From the cell containing the given text, extract its center point as (x, y) coordinate. 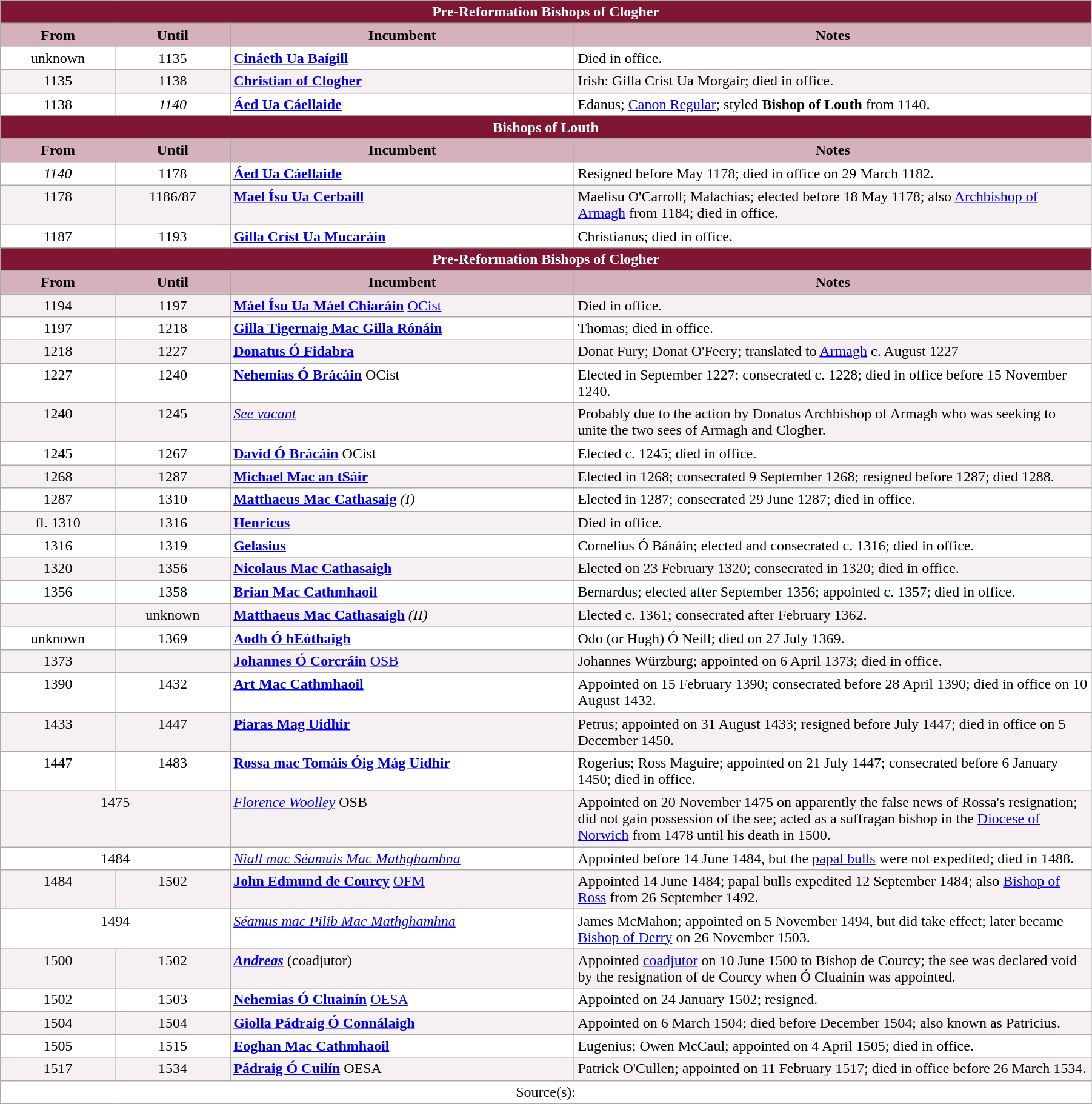
John Edmund de Courcy OFM (402, 890)
Cináeth Ua Baígill (402, 58)
1500 (58, 969)
1390 (58, 692)
Gilla Tigernaig Mac Gilla Rónáin (402, 329)
1505 (58, 1046)
Irish: Gilla Críst Ua Morgair; died in office. (833, 81)
Appointed on 15 February 1390; consecrated before 28 April 1390; died in office on 10 August 1432. (833, 692)
1483 (172, 771)
1517 (58, 1069)
Máel Ísu Ua Máel Chiaráin OCist (402, 305)
Elected in September 1227; consecrated c. 1228; died in office before 15 November 1240. (833, 383)
Elected on 23 February 1320; consecrated in 1320; died in office. (833, 569)
David Ó Brácáin OCist (402, 453)
Donatus Ó Fidabra (402, 352)
1187 (58, 236)
Gilla Críst Ua Mucaráin (402, 236)
Bishops of Louth (546, 127)
Appointed coadjutor on 10 June 1500 to Bishop de Courcy; the see was declared void by the resignation of de Courcy when Ó Cluainín was appointed. (833, 969)
1373 (58, 661)
1494 (115, 929)
Brian Mac Cathmhaoil (402, 592)
fl. 1310 (58, 523)
See vacant (402, 422)
Piaras Mag Uidhir (402, 731)
Matthaeus Mac Cathasaig (I) (402, 500)
Eugenius; Owen McCaul; appointed on 4 April 1505; died in office. (833, 1046)
Andreas (coadjutor) (402, 969)
1268 (58, 477)
1310 (172, 500)
Art Mac Cathmhaoil (402, 692)
Edanus; Canon Regular; styled Bishop of Louth from 1140. (833, 104)
Nehemias Ó Brácáin OCist (402, 383)
Giolla Pádraig Ó Connálaigh (402, 1023)
1515 (172, 1046)
Appointed on 6 March 1504; died before December 1504; also known as Patricius. (833, 1023)
Donat Fury; Donat O'Feery; translated to Armagh c. August 1227 (833, 352)
1369 (172, 638)
Petrus; appointed on 31 August 1433; resigned before July 1447; died in office on 5 December 1450. (833, 731)
Resigned before May 1178; died in office on 29 March 1182. (833, 173)
1503 (172, 1000)
1194 (58, 305)
Gelasius (402, 546)
Michael Mac an tSáir (402, 477)
1432 (172, 692)
Eoghan Mac Cathmhaoil (402, 1046)
Séamus mac Pilib Mac Mathghamhna (402, 929)
Nehemias Ó Cluainín OESA (402, 1000)
Bernardus; elected after September 1356; appointed c. 1357; died in office. (833, 592)
Aodh Ó hEóthaigh (402, 638)
1267 (172, 453)
Henricus (402, 523)
Christian of Clogher (402, 81)
Pádraig Ó Cuilín OESA (402, 1069)
Appointed 14 June 1484; papal bulls expedited 12 September 1484; also Bishop of Ross from 26 September 1492. (833, 890)
Matthaeus Mac Cathasaigh (II) (402, 615)
1319 (172, 546)
Elected in 1287; consecrated 29 June 1287; died in office. (833, 500)
Maelisu O'Carroll; Malachias; elected before 18 May 1178; also Archbishop of Armagh from 1184; died in office. (833, 205)
Patrick O'Cullen; appointed on 11 February 1517; died in office before 26 March 1534. (833, 1069)
1193 (172, 236)
1433 (58, 731)
Probably due to the action by Donatus Archbishop of Armagh who was seeking to unite the two sees of Armagh and Clogher. (833, 422)
Source(s): (546, 1092)
Elected c. 1245; died in office. (833, 453)
Cornelius Ó Bánáin; elected and consecrated c. 1316; died in office. (833, 546)
1358 (172, 592)
James McMahon; appointed on 5 November 1494, but did take effect; later became Bishop of Derry on 26 November 1503. (833, 929)
1475 (115, 819)
Elected c. 1361; consecrated after February 1362. (833, 615)
Rogerius; Ross Maguire; appointed on 21 July 1447; consecrated before 6 January 1450; died in office. (833, 771)
Johannes Ó Corcráin OSB (402, 661)
1186/87 (172, 205)
Christianus; died in office. (833, 236)
Thomas; died in office. (833, 329)
Nicolaus Mac Cathasaigh (402, 569)
Mael Ísu Ua Cerbaill (402, 205)
Johannes Würzburg; appointed on 6 April 1373; died in office. (833, 661)
1320 (58, 569)
Rossa mac Tomáis Óig Mág Uidhir (402, 771)
Elected in 1268; consecrated 9 September 1268; resigned before 1287; died 1288. (833, 477)
Odo (or Hugh) Ó Neill; died on 27 July 1369. (833, 638)
Florence Woolley OSB (402, 819)
Appointed on 24 January 1502; resigned. (833, 1000)
Niall mac Séamuis Mac Mathghamhna (402, 858)
1534 (172, 1069)
Appointed before 14 June 1484, but the papal bulls were not expedited; died in 1488. (833, 858)
